Capture the cell that displays the provided text and extract its [X, Y] central coordinate. 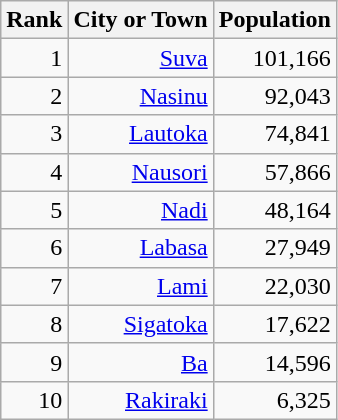
Lami [140, 286]
Rank [34, 20]
101,166 [274, 58]
Population [274, 20]
Rakiraki [140, 400]
6 [34, 248]
Ba [140, 362]
5 [34, 210]
Nasinu [140, 96]
Labasa [140, 248]
7 [34, 286]
Suva [140, 58]
10 [34, 400]
14,596 [274, 362]
6,325 [274, 400]
Lautoka [140, 134]
9 [34, 362]
Nausori [140, 172]
27,949 [274, 248]
92,043 [274, 96]
8 [34, 324]
Nadi [140, 210]
2 [34, 96]
57,866 [274, 172]
74,841 [274, 134]
3 [34, 134]
17,622 [274, 324]
1 [34, 58]
Sigatoka [140, 324]
4 [34, 172]
City or Town [140, 20]
22,030 [274, 286]
48,164 [274, 210]
